Determine the (x, y) coordinate at the center of the cell enclosing the given text.  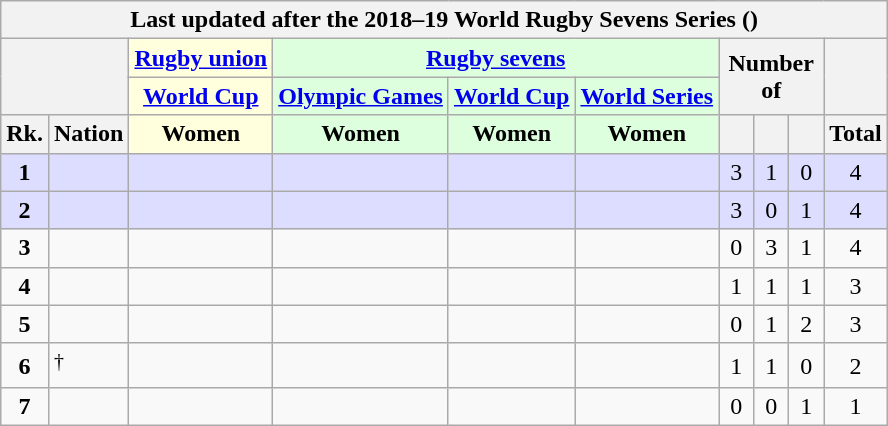
Total (856, 134)
Number of (772, 77)
Rk. (25, 134)
5 (25, 324)
World Series (647, 96)
Olympic Games (361, 96)
† (88, 366)
Rugby union (201, 58)
Nation (88, 134)
6 (25, 366)
Last updated after the 2018–19 World Rugby Sevens Series () (444, 20)
7 (25, 407)
Rugby sevens (496, 58)
